From the cell containing the given text, extract its center point as [X, Y] coordinate. 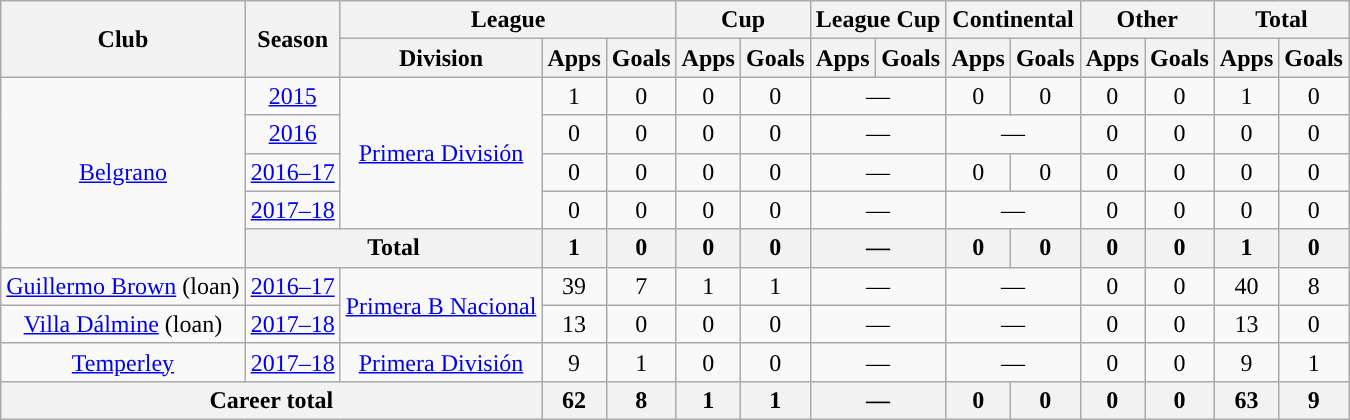
Villa Dálmine (loan) [123, 324]
40 [1246, 286]
7 [641, 286]
62 [574, 400]
Cup [743, 20]
League Cup [878, 20]
63 [1246, 400]
2015 [292, 96]
Primera B Nacional [441, 305]
Temperley [123, 362]
39 [574, 286]
Belgrano [123, 172]
Season [292, 39]
Other [1147, 20]
2016 [292, 134]
Division [441, 58]
Continental [1013, 20]
Guillermo Brown (loan) [123, 286]
League [508, 20]
Career total [272, 400]
Club [123, 39]
